Return (x, y) of the center of cell containing provided text 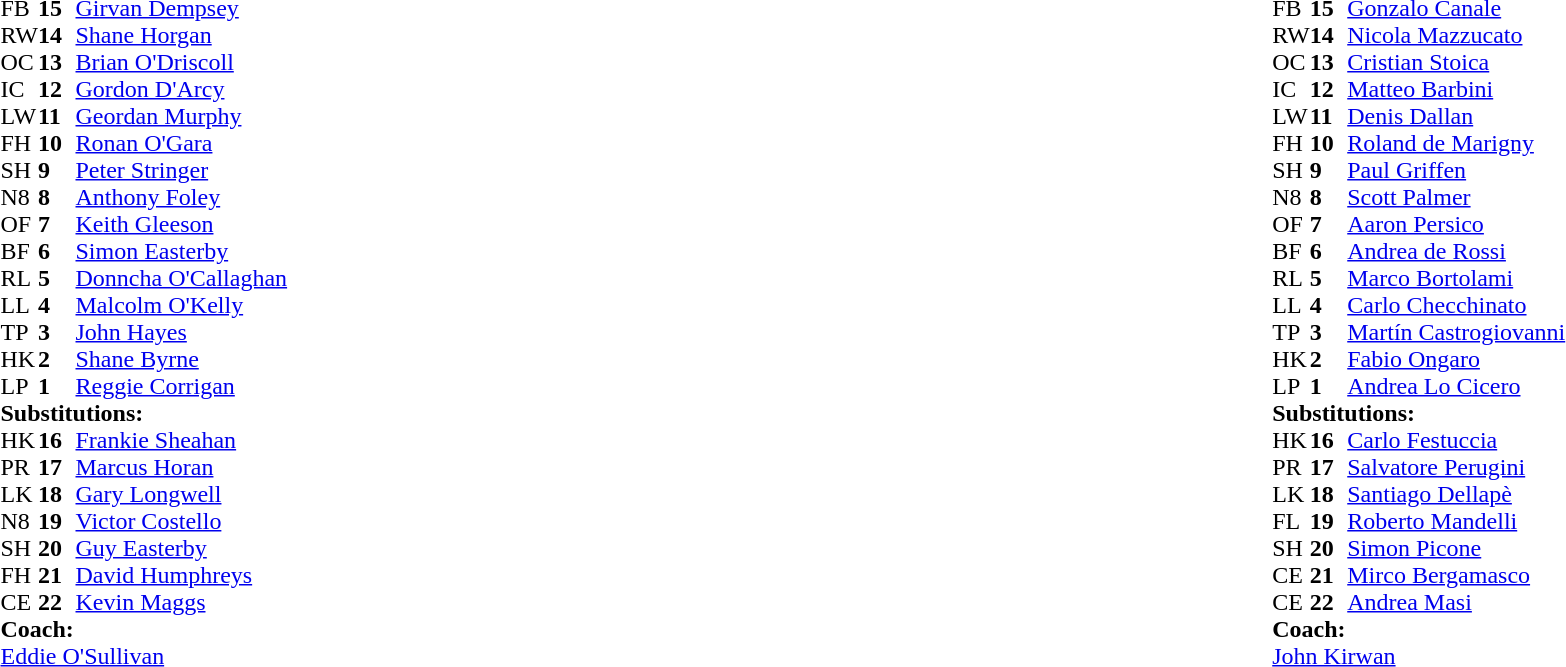
Carlo Festuccia (1456, 440)
Roberto Mandelli (1456, 522)
Shane Horgan (182, 36)
Ronan O'Gara (182, 144)
Fabio Ongaro (1456, 360)
Andrea Lo Cicero (1456, 386)
Denis Dallan (1456, 116)
Geordan Murphy (182, 116)
Marco Bortolami (1456, 278)
Salvatore Perugini (1456, 468)
Frankie Sheahan (182, 440)
Reggie Corrigan (182, 386)
John Hayes (182, 332)
Victor Costello (182, 522)
Donncha O'Callaghan (182, 278)
Gordon D'Arcy (182, 90)
Shane Byrne (182, 360)
Keith Gleeson (182, 224)
Paul Griffen (1456, 170)
Anthony Foley (182, 198)
Cristian Stoica (1456, 62)
Andrea Masi (1456, 602)
Roland de Marigny (1456, 144)
Nicola Mazzucato (1456, 36)
Carlo Checchinato (1456, 306)
Santiago Dellapè (1456, 494)
Malcolm O'Kelly (182, 306)
FL (1291, 522)
David Humphreys (182, 576)
Andrea de Rossi (1456, 252)
Matteo Barbini (1456, 90)
Gary Longwell (182, 494)
Aaron Persico (1456, 224)
Peter Stringer (182, 170)
Kevin Maggs (182, 602)
Mirco Bergamasco (1456, 576)
Marcus Horan (182, 468)
Martín Castrogiovanni (1456, 332)
Brian O'Driscoll (182, 62)
Guy Easterby (182, 548)
Simon Easterby (182, 252)
Simon Picone (1456, 548)
Scott Palmer (1456, 198)
